Extract the [x, y] coordinate from the center of the cell holding the provided text.  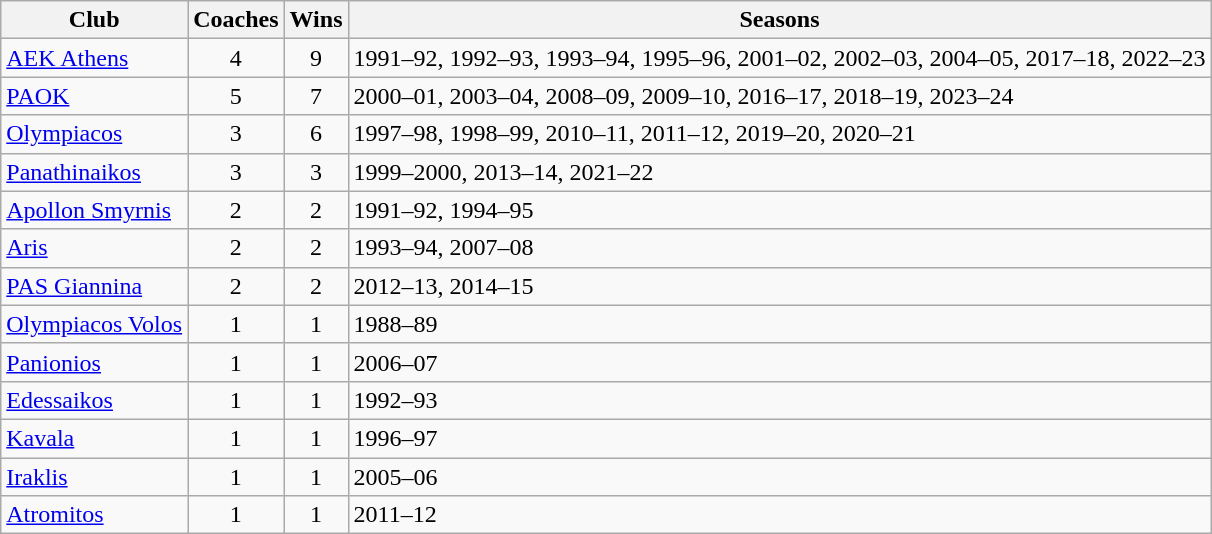
9 [316, 58]
2006–07 [780, 362]
Panionios [94, 362]
Panathinaikos [94, 172]
1997–98, 1998–99, 2010–11, 2011–12, 2019–20, 2020–21 [780, 134]
4 [236, 58]
PAOK [94, 96]
1988–89 [780, 324]
Kavala [94, 438]
Iraklis [94, 477]
2011–12 [780, 515]
Olympiacos [94, 134]
1993–94, 2007–08 [780, 248]
1996–97 [780, 438]
1999–2000, 2013–14, 2021–22 [780, 172]
Club [94, 20]
7 [316, 96]
Seasons [780, 20]
1991–92, 1992–93, 1993–94, 1995–96, 2001–02, 2002–03, 2004–05, 2017–18, 2022–23 [780, 58]
Aris [94, 248]
Atromitos [94, 515]
Edessaikos [94, 400]
1991–92, 1994–95 [780, 210]
AEK Athens [94, 58]
Coaches [236, 20]
Wins [316, 20]
2005–06 [780, 477]
1992–93 [780, 400]
2012–13, 2014–15 [780, 286]
2000–01, 2003–04, 2008–09, 2009–10, 2016–17, 2018–19, 2023–24 [780, 96]
6 [316, 134]
Apollon Smyrnis [94, 210]
Olympiacos Volos [94, 324]
PAS Giannina [94, 286]
5 [236, 96]
